Detect which cell encompasses the target text, then output its [x, y] center coordinate. 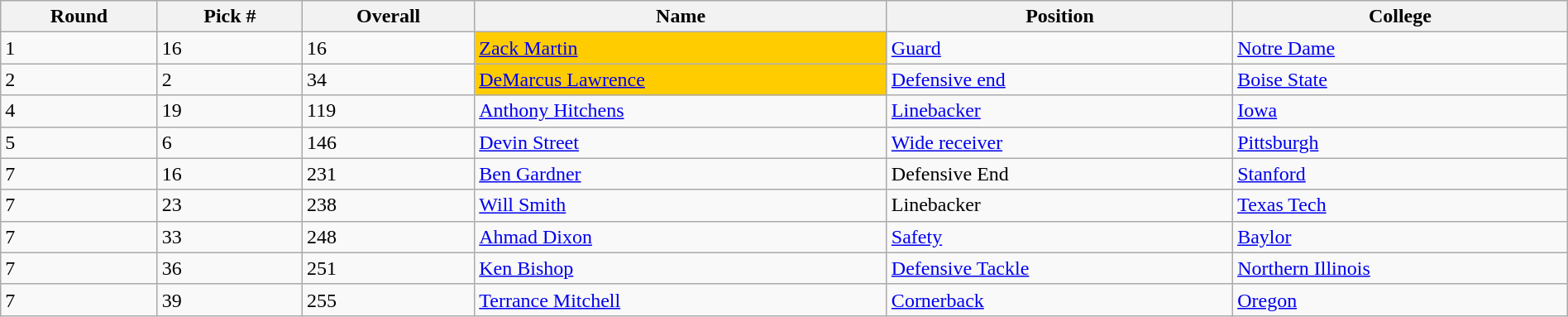
Zack Martin [681, 48]
Overall [389, 17]
Anthony Hitchens [681, 111]
Devin Street [681, 142]
238 [389, 205]
Stanford [1401, 174]
1 [79, 48]
251 [389, 268]
Position [1059, 17]
Pittsburgh [1401, 142]
119 [389, 111]
Ben Gardner [681, 174]
248 [389, 237]
DeMarcus Lawrence [681, 79]
Cornerback [1059, 300]
Iowa [1401, 111]
Boise State [1401, 79]
Defensive End [1059, 174]
Guard [1059, 48]
19 [230, 111]
36 [230, 268]
255 [389, 300]
College [1401, 17]
33 [230, 237]
Pick # [230, 17]
Ahmad Dixon [681, 237]
5 [79, 142]
4 [79, 111]
6 [230, 142]
Texas Tech [1401, 205]
Notre Dame [1401, 48]
23 [230, 205]
Ken Bishop [681, 268]
Name [681, 17]
Defensive end [1059, 79]
Will Smith [681, 205]
146 [389, 142]
Round [79, 17]
Oregon [1401, 300]
Wide receiver [1059, 142]
Defensive Tackle [1059, 268]
Terrance Mitchell [681, 300]
Northern Illinois [1401, 268]
Baylor [1401, 237]
Safety [1059, 237]
34 [389, 79]
39 [230, 300]
231 [389, 174]
